Detect which cell encompasses the target text, then output its (X, Y) center coordinate. 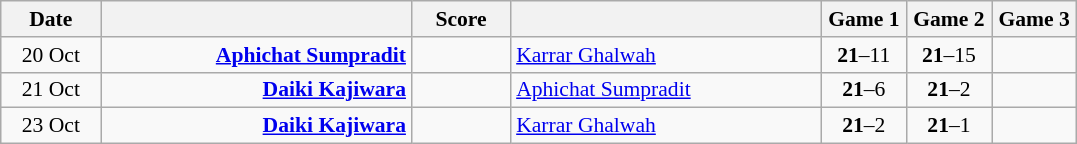
21–11 (864, 55)
Game 1 (864, 19)
Date (51, 19)
21–1 (948, 126)
20 Oct (51, 55)
21–15 (948, 55)
Game 3 (1034, 19)
21 Oct (51, 90)
21–6 (864, 90)
Score (461, 19)
Game 2 (948, 19)
23 Oct (51, 126)
